Scan for the cell matching the given text and deliver its [X, Y] coordinate at center. 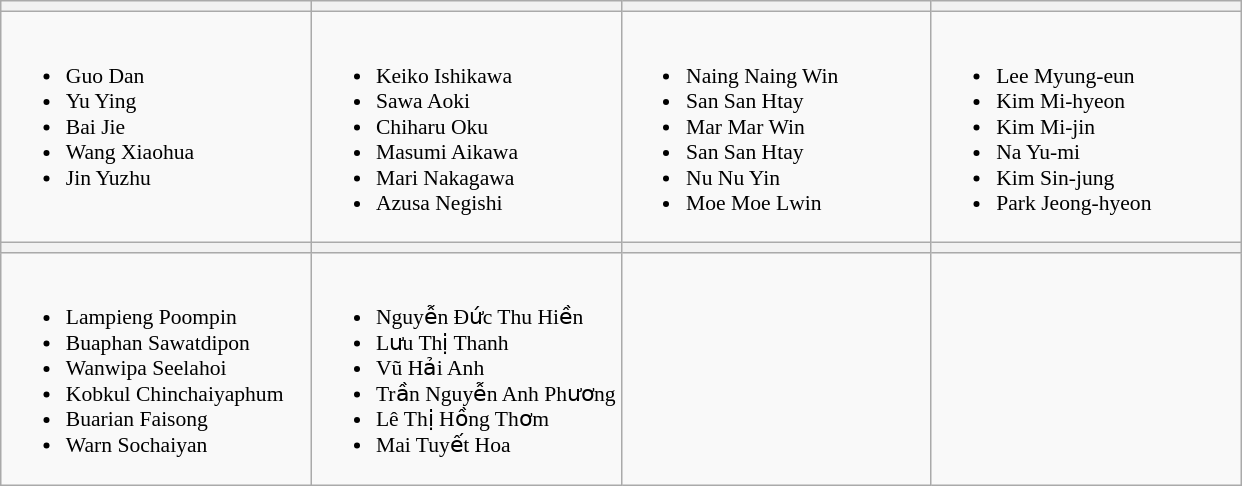
Lampieng PoompinBuaphan SawatdiponWanwipa SeelahoiKobkul ChinchaiyaphumBuarian FaisongWarn Sochaiyan [156, 369]
Keiko IshikawaSawa AokiChiharu OkuMasumi AikawaMari NakagawaAzusa Negishi [466, 127]
Guo DanYu YingBai JieWang XiaohuaJin Yuzhu [156, 127]
Lee Myung-eunKim Mi-hyeonKim Mi-jinNa Yu-miKim Sin-jungPark Jeong-hyeon [1086, 127]
Naing Naing WinSan San HtayMar Mar WinSan San HtayNu Nu YinMoe Moe Lwin [776, 127]
Nguyễn Đức Thu HiềnLưu Thị ThanhVũ Hải AnhTrần Nguyễn Anh PhươngLê Thị Hồng ThơmMai Tuyết Hoa [466, 369]
